Return [x, y] of the center of cell containing provided text 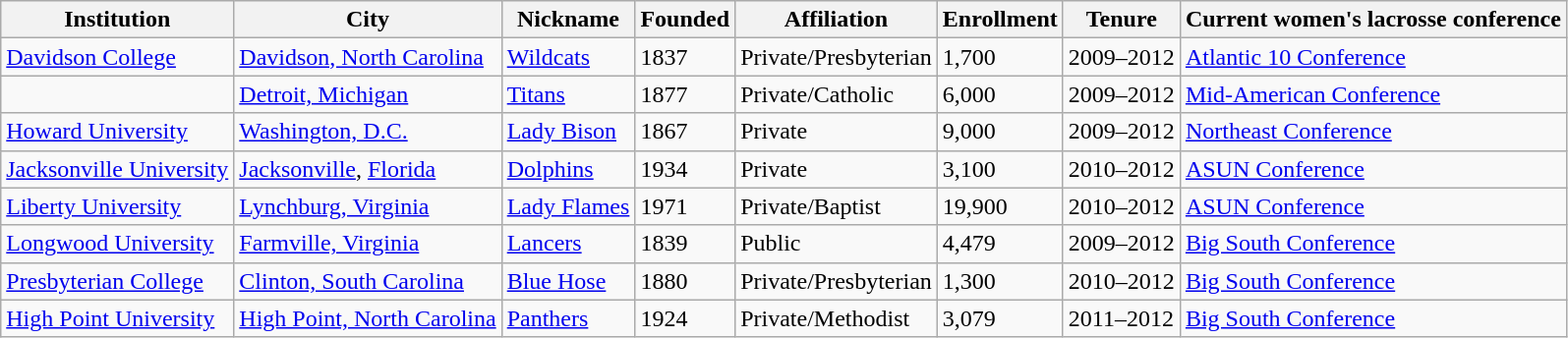
3,079 [1000, 318]
1,700 [1000, 57]
Public [837, 244]
1934 [685, 169]
Lancers [568, 244]
Jacksonville University [118, 169]
Atlantic 10 Conference [1372, 57]
Farmville, Virginia [368, 244]
Lady Flames [568, 206]
Tenure [1121, 20]
1880 [685, 281]
Detroit, Michigan [368, 94]
2011–2012 [1121, 318]
1877 [685, 94]
Davidson College [118, 57]
Longwood University [118, 244]
1837 [685, 57]
Jacksonville, Florida [368, 169]
High Point University [118, 318]
Titans [568, 94]
1971 [685, 206]
Wildcats [568, 57]
19,900 [1000, 206]
Nickname [568, 20]
Institution [118, 20]
Enrollment [1000, 20]
Panthers [568, 318]
1924 [685, 318]
Dolphins [568, 169]
Clinton, South Carolina [368, 281]
Mid-American Conference [1372, 94]
Lady Bison [568, 132]
Washington, D.C. [368, 132]
Founded [685, 20]
Liberty University [118, 206]
6,000 [1000, 94]
Presbyterian College [118, 281]
Current women's lacrosse conference [1372, 20]
Davidson, North Carolina [368, 57]
Lynchburg, Virginia [368, 206]
1839 [685, 244]
Howard University [118, 132]
Private/Catholic [837, 94]
4,479 [1000, 244]
1867 [685, 132]
Private/Baptist [837, 206]
9,000 [1000, 132]
3,100 [1000, 169]
Affiliation [837, 20]
City [368, 20]
1,300 [1000, 281]
Northeast Conference [1372, 132]
Blue Hose [568, 281]
High Point, North Carolina [368, 318]
Private/Methodist [837, 318]
